Detect which cell encompasses the target text, then output its [x, y] center coordinate. 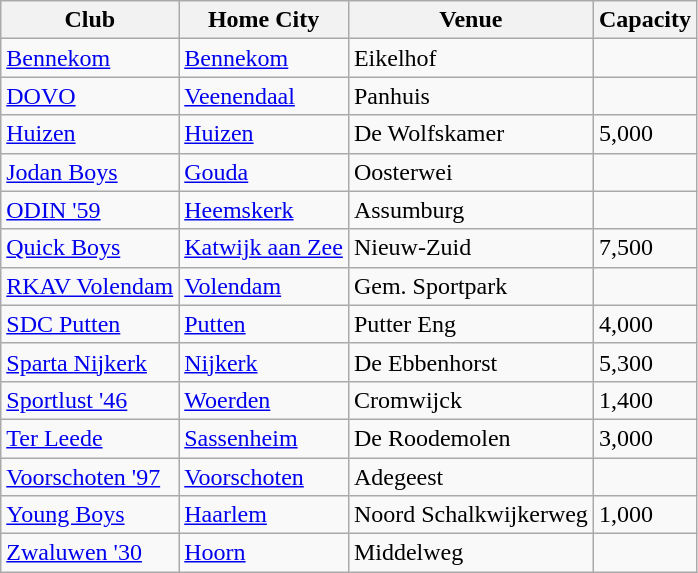
Oosterwei [470, 172]
Nieuw-Zuid [470, 248]
Haarlem [264, 515]
De Wolfskamer [470, 134]
Middelweg [470, 553]
Sassenheim [264, 438]
Voorschoten '97 [90, 477]
De Ebbenhorst [470, 362]
Heemskerk [264, 210]
Gem. Sportpark [470, 286]
Quick Boys [90, 248]
Voorschoten [264, 477]
4,000 [644, 324]
Adegeest [470, 477]
Putten [264, 324]
Assumburg [470, 210]
RKAV Volendam [90, 286]
Cromwijck [470, 400]
Venue [470, 20]
Nijkerk [264, 362]
Capacity [644, 20]
5,000 [644, 134]
Woerden [264, 400]
SDC Putten [90, 324]
Club [90, 20]
Home City [264, 20]
Putter Eng [470, 324]
Katwijk aan Zee [264, 248]
1,400 [644, 400]
Ter Leede [90, 438]
DOVO [90, 96]
Volendam [264, 286]
1,000 [644, 515]
3,000 [644, 438]
Jodan Boys [90, 172]
Zwaluwen '30 [90, 553]
5,300 [644, 362]
Gouda [264, 172]
7,500 [644, 248]
Young Boys [90, 515]
ODIN '59 [90, 210]
Eikelhof [470, 58]
Panhuis [470, 96]
De Roodemolen [470, 438]
Sportlust '46 [90, 400]
Noord Schalkwijkerweg [470, 515]
Veenendaal [264, 96]
Sparta Nijkerk [90, 362]
Hoorn [264, 553]
